Identify which cell holds the provided text, then report its (X, Y) central coordinate. 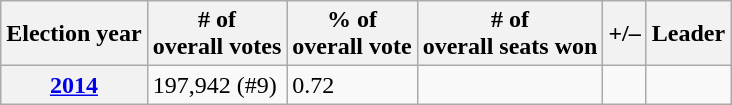
+/– (624, 34)
2014 (74, 85)
# ofoverall seats won (510, 34)
197,942 (#9) (217, 85)
% ofoverall vote (352, 34)
# ofoverall votes (217, 34)
Leader (688, 34)
Election year (74, 34)
0.72 (352, 85)
